Identify which cell holds the provided text, then report its (x, y) central coordinate. 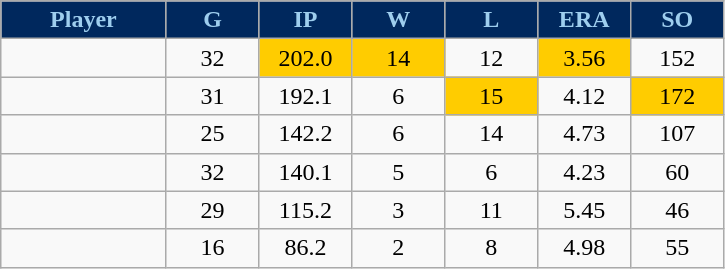
5.45 (584, 210)
86.2 (306, 248)
60 (678, 172)
4.23 (584, 172)
G (212, 20)
16 (212, 248)
3.56 (584, 58)
W (398, 20)
L (492, 20)
202.0 (306, 58)
115.2 (306, 210)
4.98 (584, 248)
31 (212, 96)
29 (212, 210)
140.1 (306, 172)
192.1 (306, 96)
55 (678, 248)
25 (212, 134)
107 (678, 134)
4.12 (584, 96)
Player (84, 20)
4.73 (584, 134)
3 (398, 210)
5 (398, 172)
2 (398, 248)
IP (306, 20)
172 (678, 96)
8 (492, 248)
11 (492, 210)
152 (678, 58)
142.2 (306, 134)
12 (492, 58)
15 (492, 96)
ERA (584, 20)
46 (678, 210)
SO (678, 20)
